Capture the cell that displays the provided text and extract its [x, y] central coordinate. 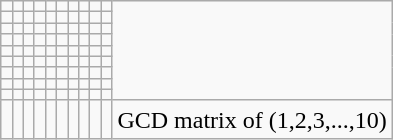
GCD matrix of (1,2,3,...,10) [252, 119]
